Identify which cell holds the provided text, then report its (X, Y) central coordinate. 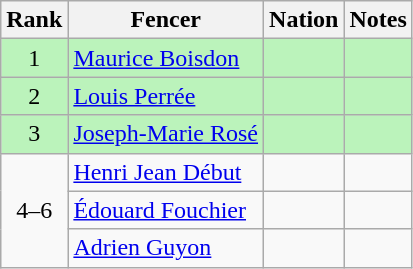
Édouard Fouchier (166, 210)
Maurice Boisdon (166, 58)
3 (34, 134)
Louis Perrée (166, 96)
Adrien Guyon (166, 248)
2 (34, 96)
Joseph-Marie Rosé (166, 134)
4–6 (34, 210)
Fencer (166, 20)
Henri Jean Début (166, 172)
Notes (378, 20)
Rank (34, 20)
Nation (304, 20)
1 (34, 58)
